Return [X, Y] of the center of cell containing provided text 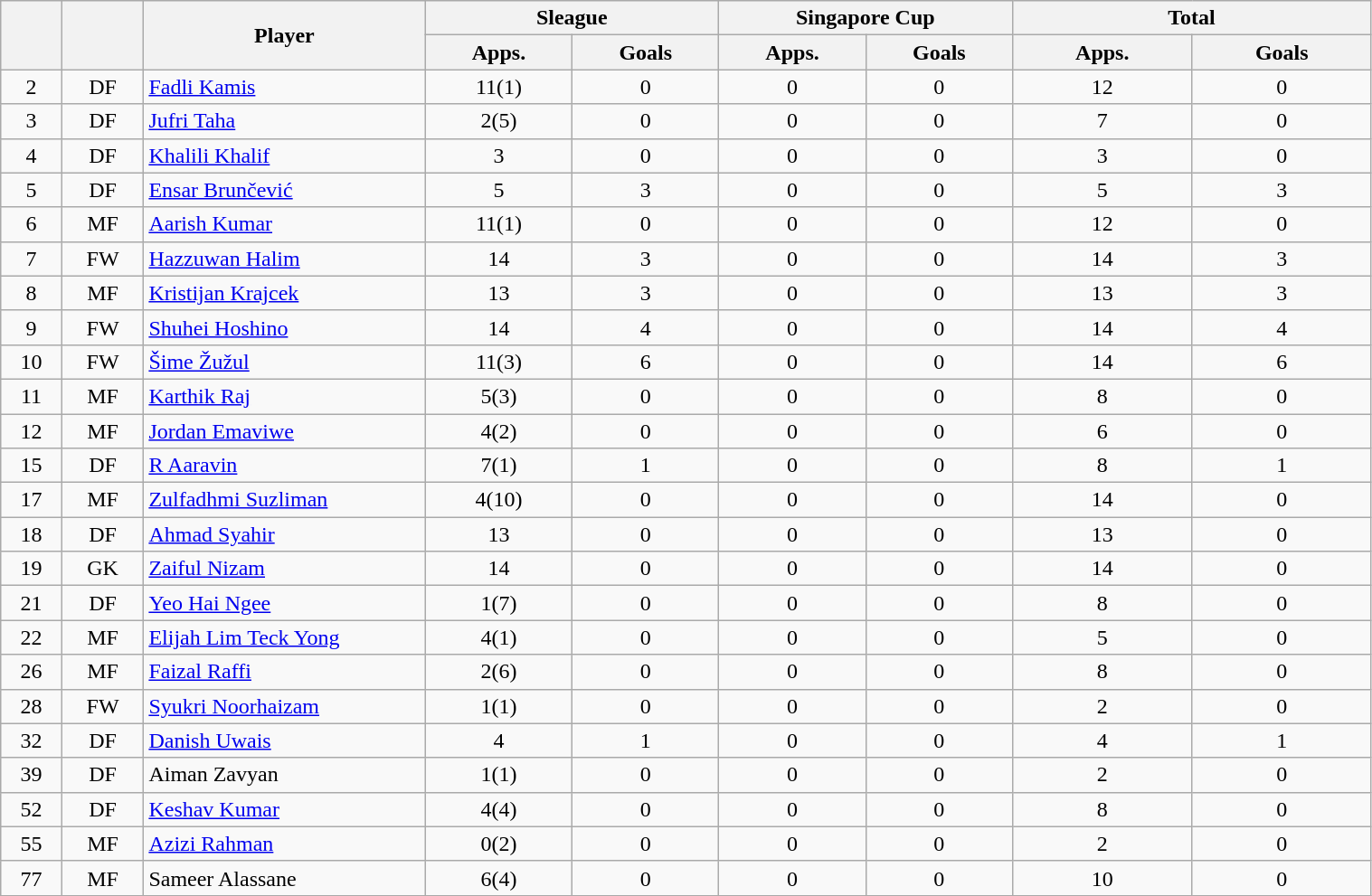
22 [32, 637]
6(4) [499, 878]
4(2) [499, 431]
32 [32, 740]
Shuhei Hoshino [284, 327]
Zulfadhmi Suzliman [284, 500]
Elijah Lim Teck Yong [284, 637]
Šime Žužul [284, 362]
55 [32, 844]
2(5) [499, 121]
Hazzuwan Halim [284, 259]
Jufri Taha [284, 121]
0(2) [499, 844]
Aarish Kumar [284, 224]
17 [32, 500]
Player [284, 35]
1(7) [499, 603]
7(1) [499, 466]
GK [103, 569]
11 [32, 396]
26 [32, 672]
4(4) [499, 809]
77 [32, 878]
Jordan Emaviwe [284, 431]
Syukri Noorhaizam [284, 706]
Yeo Hai Ngee [284, 603]
Sameer Alassane [284, 878]
18 [32, 534]
Kristijan Krajcek [284, 293]
39 [32, 775]
Zaiful Nizam [284, 569]
Ensar Brunčević [284, 190]
Danish Uwais [284, 740]
Singapore Cup [866, 18]
9 [32, 327]
21 [32, 603]
52 [32, 809]
Khalili Khalif [284, 156]
Sleague [572, 18]
Karthik Raj [284, 396]
15 [32, 466]
Azizi Rahman [284, 844]
Total [1192, 18]
19 [32, 569]
4(1) [499, 637]
11(3) [499, 362]
28 [32, 706]
5(3) [499, 396]
Aiman Zavyan [284, 775]
Faizal Raffi [284, 672]
Fadli Kamis [284, 87]
2(6) [499, 672]
R Aaravin [284, 466]
4(10) [499, 500]
Ahmad Syahir [284, 534]
Keshav Kumar [284, 809]
